Scan for the cell matching the given text and deliver its (x, y) coordinate at center. 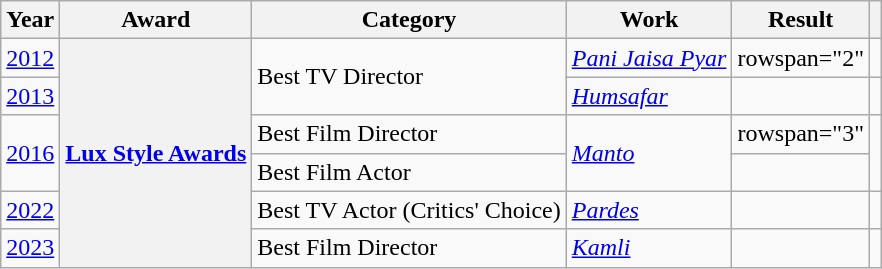
rowspan="3" (801, 134)
Category (409, 20)
Pardes (649, 210)
2023 (30, 248)
Best Film Actor (409, 172)
Pani Jaisa Pyar (649, 58)
Award (156, 20)
Work (649, 20)
Manto (649, 153)
rowspan="2" (801, 58)
Year (30, 20)
2022 (30, 210)
Best TV Actor (Critics' Choice) (409, 210)
2013 (30, 96)
Kamli (649, 248)
Best TV Director (409, 77)
Humsafar (649, 96)
Lux Style Awards (156, 153)
2016 (30, 153)
Result (801, 20)
2012 (30, 58)
